Scan for the cell matching the given text and deliver its (x, y) coordinate at center. 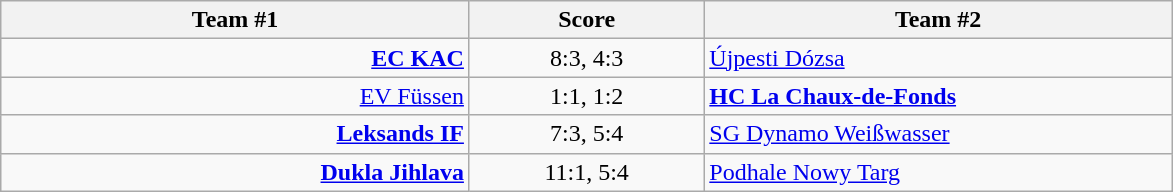
EC KAC (236, 58)
Team #2 (938, 20)
EV Füssen (236, 96)
HC La Chaux-de-Fonds (938, 96)
8:3, 4:3 (586, 58)
11:1, 5:4 (586, 172)
Score (586, 20)
1:1, 1:2 (586, 96)
Dukla Jihlava (236, 172)
Újpesti Dózsa (938, 58)
7:3, 5:4 (586, 134)
Podhale Nowy Targ (938, 172)
Team #1 (236, 20)
Leksands IF (236, 134)
SG Dynamo Weißwasser (938, 134)
